Output the [x, y] coordinate of the center of the cell containing the given text.  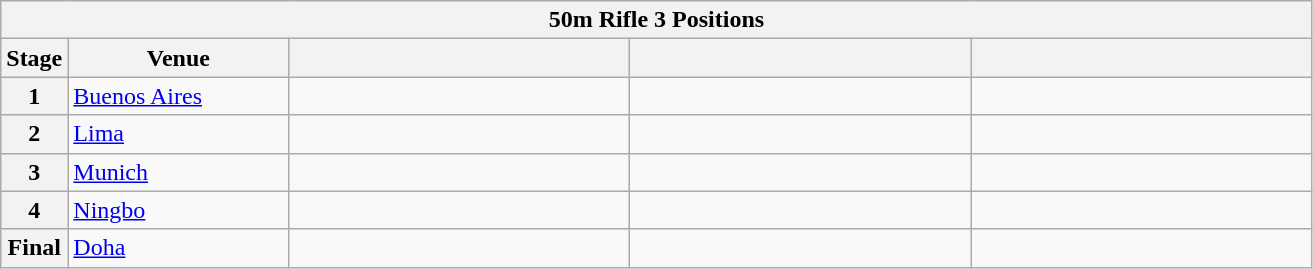
Stage [34, 58]
4 [34, 210]
2 [34, 134]
Munich [178, 172]
Doha [178, 248]
Ningbo [178, 210]
Lima [178, 134]
3 [34, 172]
Buenos Aires [178, 96]
50m Rifle 3 Positions [656, 20]
Final [34, 248]
1 [34, 96]
Venue [178, 58]
